Extract the [X, Y] coordinate from the center of the cell holding the provided text.  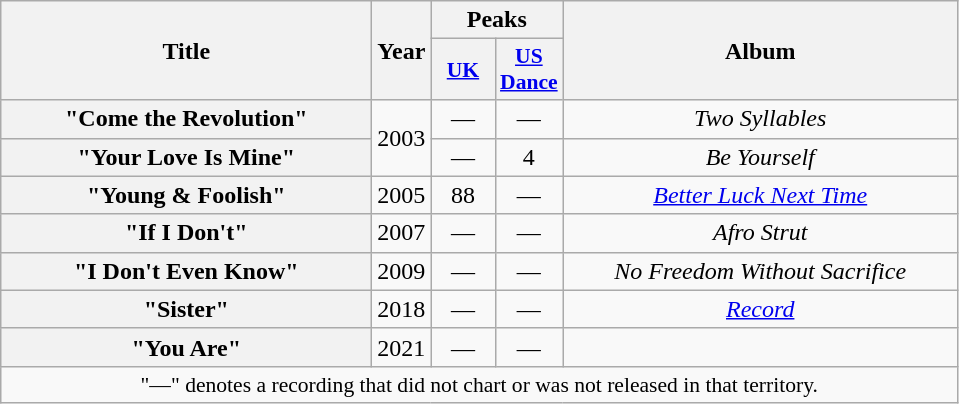
No Freedom Without Sacrifice [760, 271]
2003 [402, 138]
Title [186, 50]
2005 [402, 195]
"—" denotes a recording that did not chart or was not released in that territory. [480, 384]
"Young & Foolish" [186, 195]
UK [463, 70]
Afro Strut [760, 233]
Year [402, 50]
Better Luck Next Time [760, 195]
2018 [402, 309]
Two Syllables [760, 119]
"If I Don't" [186, 233]
"Come the Revolution" [186, 119]
Record [760, 309]
Be Yourself [760, 157]
Album [760, 50]
Peaks [497, 20]
"Your Love Is Mine" [186, 157]
2007 [402, 233]
"I Don't Even Know" [186, 271]
88 [463, 195]
"Sister" [186, 309]
4 [529, 157]
USDance [529, 70]
2009 [402, 271]
2021 [402, 347]
"You Are" [186, 347]
